Find where the given text appears and provide that cell's center as [X, Y] coordinate. 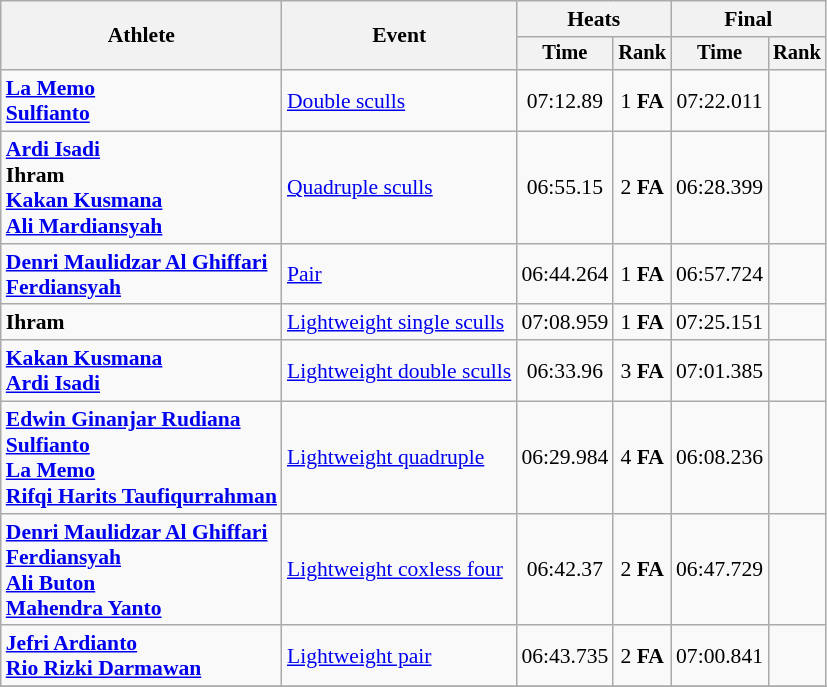
06:08.236 [720, 458]
Lightweight pair [399, 656]
Final [748, 19]
Event [399, 36]
Denri Maulidzar Al GhiffariFerdiansyah [142, 274]
Heats [594, 19]
06:57.724 [720, 274]
Ardi IsadiIhramKakan KusmanaAli Mardiansyah [142, 188]
06:42.37 [564, 570]
4 FA [642, 458]
Lightweight double sculls [399, 370]
Jefri ArdiantoRio Rizki Darmawan [142, 656]
Pair [399, 274]
Edwin Ginanjar RudianaSulfiantoLa MemoRifqi Harits Taufiqurrahman [142, 458]
Double sculls [399, 100]
06:55.15 [564, 188]
07:01.385 [720, 370]
07:25.151 [720, 323]
Lightweight quadruple [399, 458]
07:08.959 [564, 323]
La MemoSulfianto [142, 100]
06:43.735 [564, 656]
Quadruple sculls [399, 188]
06:47.729 [720, 570]
Ihram [142, 323]
06:28.399 [720, 188]
07:12.89 [564, 100]
Lightweight single sculls [399, 323]
06:44.264 [564, 274]
Kakan KusmanaArdi Isadi [142, 370]
3 FA [642, 370]
06:29.984 [564, 458]
07:00.841 [720, 656]
06:33.96 [564, 370]
Athlete [142, 36]
Lightweight coxless four [399, 570]
07:22.011 [720, 100]
Denri Maulidzar Al GhiffariFerdiansyahAli ButonMahendra Yanto [142, 570]
